Scan for the cell matching the given text and deliver its (x, y) coordinate at center. 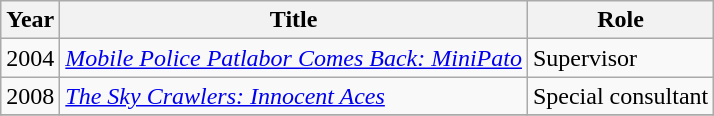
Year (30, 20)
Role (620, 20)
Special consultant (620, 96)
2008 (30, 96)
The Sky Crawlers: Innocent Aces (294, 96)
2004 (30, 58)
Supervisor (620, 58)
Title (294, 20)
Mobile Police Patlabor Comes Back: MiniPato (294, 58)
